Extract the [x, y] coordinate from the center of the cell holding the provided text.  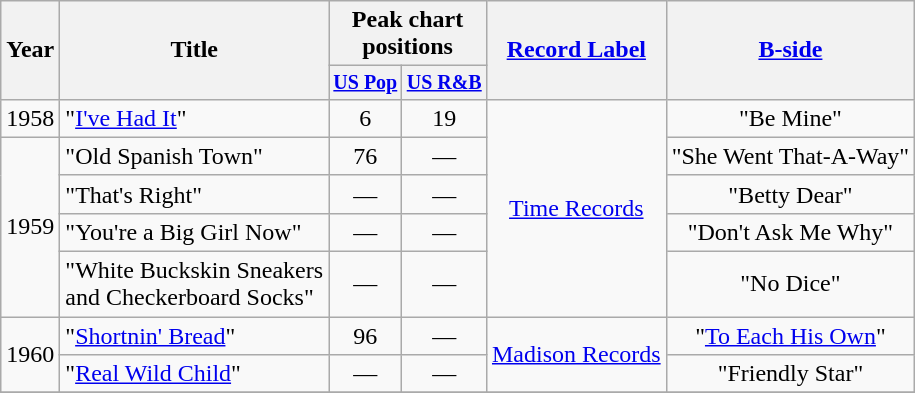
"You're a Big Girl Now" [194, 232]
1960 [30, 355]
1958 [30, 118]
"Don't Ask Me Why" [790, 232]
"Shortnin' Bread" [194, 336]
"Real Wild Child" [194, 374]
76 [366, 156]
"To Each His Own" [790, 336]
96 [366, 336]
19 [444, 118]
6 [366, 118]
Year [30, 50]
"That's Right" [194, 194]
"I've Had It" [194, 118]
"Friendly Star" [790, 374]
Title [194, 50]
Record Label [576, 50]
"Old Spanish Town" [194, 156]
Peak chartpositions [408, 34]
"No Dice" [790, 284]
"White Buckskin Sneakersand Checkerboard Socks" [194, 284]
1959 [30, 226]
Madison Records [576, 355]
"Betty Dear" [790, 194]
"She Went That-A-Way" [790, 156]
US Pop [366, 82]
"Be Mine" [790, 118]
Time Records [576, 208]
B-side [790, 50]
US R&B [444, 82]
